From the cell containing the given text, extract its center point as [X, Y] coordinate. 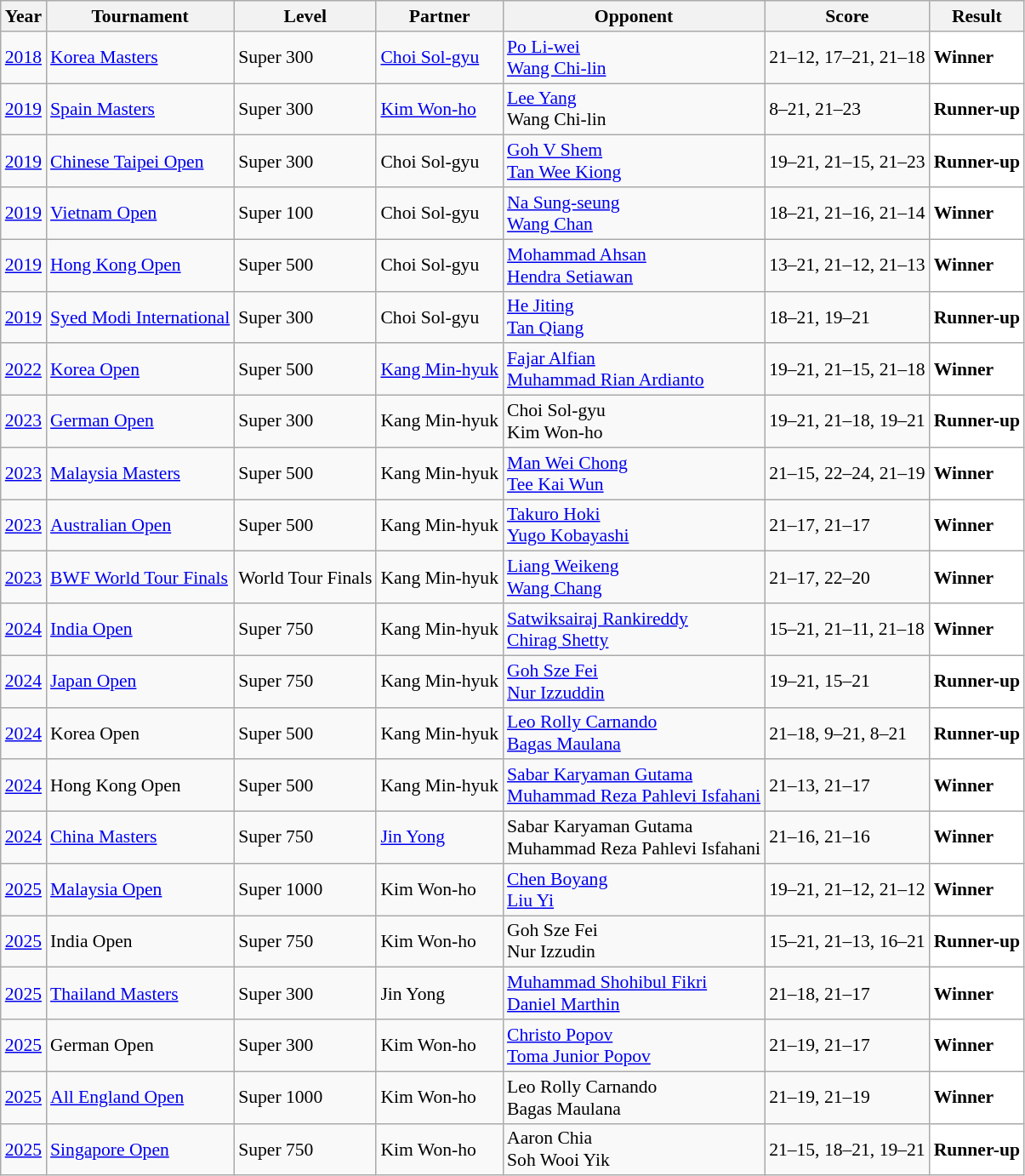
19–21, 21–15, 21–23 [847, 162]
2018 [24, 58]
Goh V Shem Tan Wee Kiong [634, 162]
8–21, 21–23 [847, 109]
Singapore Open [140, 1149]
21–18, 9–21, 8–21 [847, 734]
BWF World Tour Finals [140, 577]
Level [305, 16]
21–18, 21–17 [847, 994]
21–13, 21–17 [847, 786]
21–15, 22–24, 21–19 [847, 473]
Opponent [634, 16]
Malaysia Open [140, 890]
He Jiting Tan Qiang [634, 317]
21–17, 22–20 [847, 577]
21–16, 21–16 [847, 837]
Syed Modi International [140, 317]
Choi Sol-gyu Kim Won-ho [634, 422]
21–17, 21–17 [847, 526]
Vietnam Open [140, 213]
Result [977, 16]
Mohammad Ahsan Hendra Setiawan [634, 265]
21–19, 21–17 [847, 1045]
Takuro Hoki Yugo Kobayashi [634, 526]
19–21, 15–21 [847, 681]
18–21, 19–21 [847, 317]
Partner [439, 16]
Spain Masters [140, 109]
Tournament [140, 16]
21–12, 17–21, 21–18 [847, 58]
Malaysia Masters [140, 473]
Super 100 [305, 213]
Muhammad Shohibul Fikri Daniel Marthin [634, 994]
Satwiksairaj Rankireddy Chirag Shetty [634, 630]
Goh Sze Fei Nur Izzuddin [634, 681]
Korea Masters [140, 58]
19–21, 21–12, 21–12 [847, 890]
13–21, 21–12, 21–13 [847, 265]
Australian Open [140, 526]
Po Li-wei Wang Chi-lin [634, 58]
19–21, 21–15, 21–18 [847, 369]
Chen Boyang Liu Yi [634, 890]
Year [24, 16]
Fajar Alfian Muhammad Rian Ardianto [634, 369]
15–21, 21–13, 16–21 [847, 941]
2022 [24, 369]
Man Wei Chong Tee Kai Wun [634, 473]
China Masters [140, 837]
19–21, 21–18, 19–21 [847, 422]
Liang Weikeng Wang Chang [634, 577]
15–21, 21–11, 21–18 [847, 630]
Na Sung-seung Wang Chan [634, 213]
Thailand Masters [140, 994]
18–21, 21–16, 21–14 [847, 213]
Score [847, 16]
All England Open [140, 1098]
21–19, 21–19 [847, 1098]
Chinese Taipei Open [140, 162]
Aaron Chia Soh Wooi Yik [634, 1149]
Christo Popov Toma Junior Popov [634, 1045]
Goh Sze Fei Nur Izzudin [634, 941]
Lee Yang Wang Chi-lin [634, 109]
World Tour Finals [305, 577]
Japan Open [140, 681]
21–15, 18–21, 19–21 [847, 1149]
